Extract the [x, y] coordinate from the center of the cell holding the provided text.  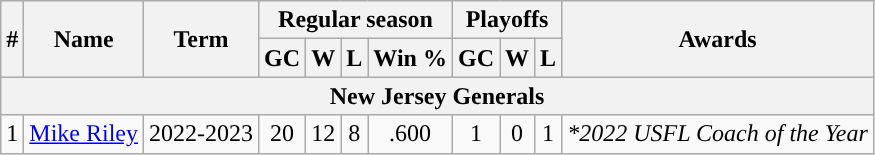
Name [84, 39]
20 [282, 134]
Win % [410, 58]
12 [324, 134]
2022-2023 [202, 134]
0 [518, 134]
Mike Riley [84, 134]
# [12, 39]
Playoffs [506, 20]
8 [354, 134]
Awards [718, 39]
.600 [410, 134]
Term [202, 39]
New Jersey Generals [438, 96]
Regular season [356, 20]
*2022 USFL Coach of the Year [718, 134]
